Detect which cell encompasses the target text, then output its (X, Y) center coordinate. 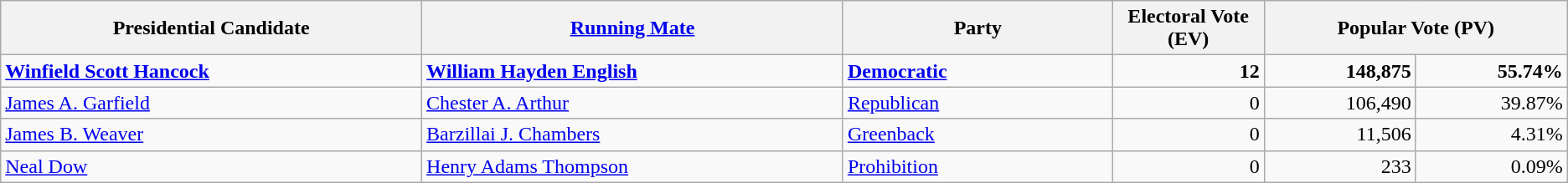
Popular Vote (PV) (1416, 28)
Henry Adams Thompson (633, 166)
0.09% (1491, 166)
Electoral Vote (EV) (1188, 28)
12 (1188, 71)
Presidential Candidate (211, 28)
148,875 (1340, 71)
Running Mate (633, 28)
James A. Garfield (211, 103)
James B. Weaver (211, 135)
Greenback (977, 135)
11,506 (1340, 135)
Barzillai J. Chambers (633, 135)
Democratic (977, 71)
106,490 (1340, 103)
William Hayden English (633, 71)
Winfield Scott Hancock (211, 71)
Republican (977, 103)
39.87% (1491, 103)
Neal Dow (211, 166)
Prohibition (977, 166)
233 (1340, 166)
4.31% (1491, 135)
Chester A. Arthur (633, 103)
Party (977, 28)
55.74% (1491, 71)
